Extract the [X, Y] coordinate from the center of the cell holding the provided text.  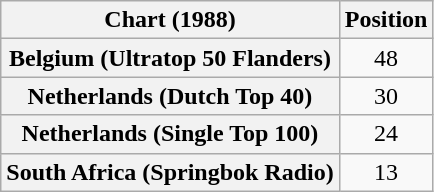
Chart (1988) [170, 20]
Netherlands (Dutch Top 40) [170, 96]
24 [386, 134]
Belgium (Ultratop 50 Flanders) [170, 58]
South Africa (Springbok Radio) [170, 172]
48 [386, 58]
Position [386, 20]
13 [386, 172]
Netherlands (Single Top 100) [170, 134]
30 [386, 96]
